Detect which cell encompasses the target text, then output its (x, y) center coordinate. 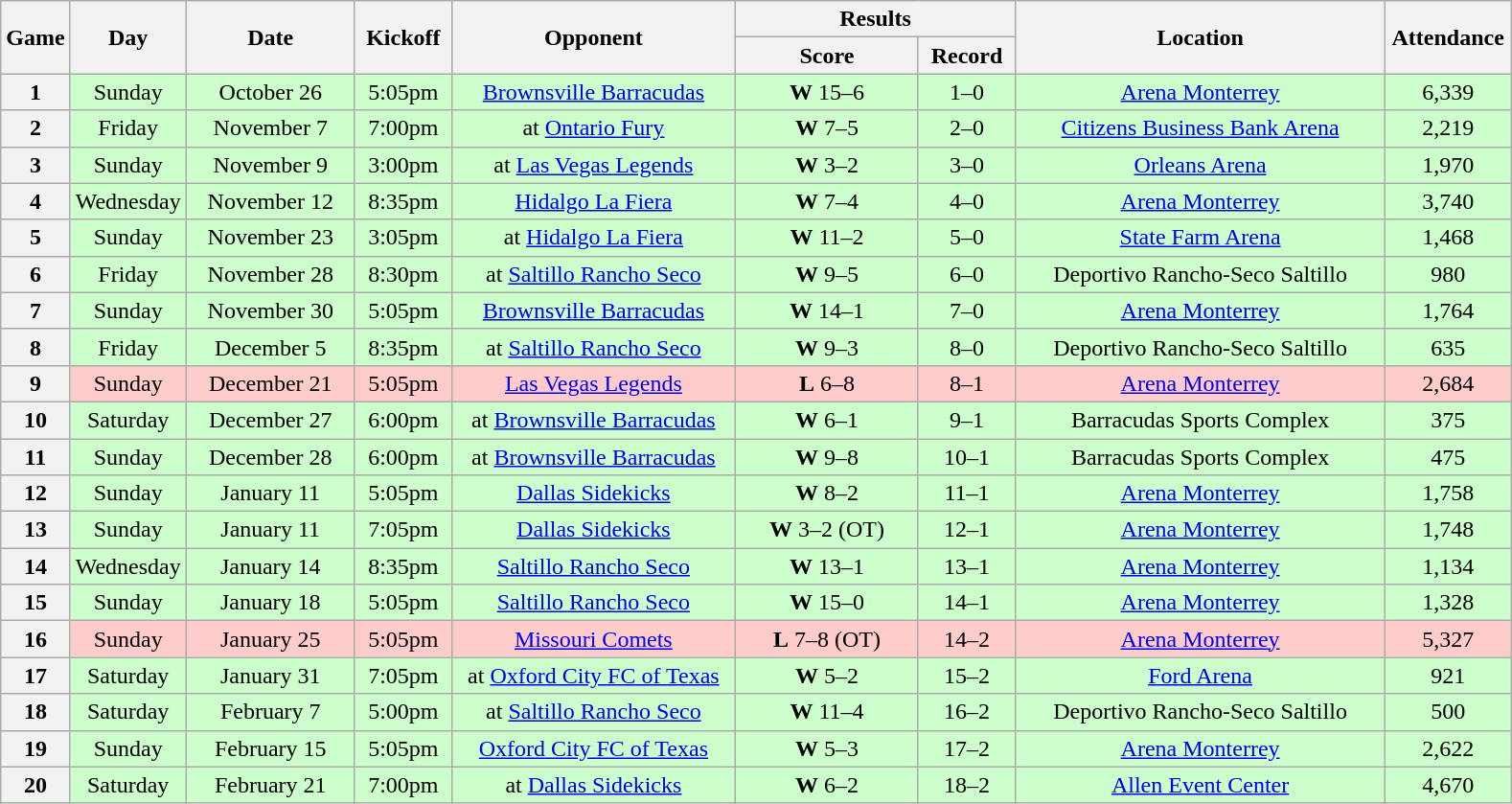
3:00pm (402, 165)
3,740 (1449, 201)
2 (35, 128)
W 7–5 (826, 128)
January 31 (270, 676)
6 (35, 274)
6–0 (966, 274)
14–1 (966, 603)
10 (35, 420)
8–1 (966, 383)
W 3–2 (OT) (826, 530)
17 (35, 676)
November 12 (270, 201)
Score (826, 56)
December 28 (270, 457)
16 (35, 639)
18–2 (966, 785)
Kickoff (402, 37)
at Hidalgo La Fiera (593, 238)
W 13–1 (826, 566)
W 8–2 (826, 494)
W 6–2 (826, 785)
5:00pm (402, 712)
3 (35, 165)
Missouri Comets (593, 639)
Results (875, 19)
2,684 (1449, 383)
at Oxford City FC of Texas (593, 676)
2–0 (966, 128)
W 11–4 (826, 712)
20 (35, 785)
5–0 (966, 238)
375 (1449, 420)
1–0 (966, 92)
November 30 (270, 310)
635 (1449, 347)
W 7–4 (826, 201)
980 (1449, 274)
1 (35, 92)
1,468 (1449, 238)
Game (35, 37)
4–0 (966, 201)
W 15–6 (826, 92)
November 9 (270, 165)
December 21 (270, 383)
at Ontario Fury (593, 128)
Allen Event Center (1201, 785)
at Dallas Sidekicks (593, 785)
February 7 (270, 712)
Oxford City FC of Texas (593, 748)
January 18 (270, 603)
December 27 (270, 420)
W 15–0 (826, 603)
14 (35, 566)
8–0 (966, 347)
5 (35, 238)
17–2 (966, 748)
2,219 (1449, 128)
W 9–5 (826, 274)
Hidalgo La Fiera (593, 201)
Attendance (1449, 37)
921 (1449, 676)
Las Vegas Legends (593, 383)
12 (35, 494)
5,327 (1449, 639)
8:30pm (402, 274)
Record (966, 56)
1,134 (1449, 566)
State Farm Arena (1201, 238)
4,670 (1449, 785)
L 6–8 (826, 383)
W 14–1 (826, 310)
L 7–8 (OT) (826, 639)
7 (35, 310)
February 21 (270, 785)
W 5–2 (826, 676)
December 5 (270, 347)
W 9–3 (826, 347)
6,339 (1449, 92)
W 5–3 (826, 748)
Orleans Arena (1201, 165)
January 25 (270, 639)
Day (128, 37)
Location (1201, 37)
W 11–2 (826, 238)
Citizens Business Bank Arena (1201, 128)
W 6–1 (826, 420)
19 (35, 748)
9 (35, 383)
at Las Vegas Legends (593, 165)
13 (35, 530)
W 3–2 (826, 165)
4 (35, 201)
10–1 (966, 457)
8 (35, 347)
11–1 (966, 494)
1,764 (1449, 310)
15–2 (966, 676)
3–0 (966, 165)
11 (35, 457)
18 (35, 712)
475 (1449, 457)
12–1 (966, 530)
November 7 (270, 128)
1,748 (1449, 530)
3:05pm (402, 238)
14–2 (966, 639)
November 23 (270, 238)
500 (1449, 712)
Ford Arena (1201, 676)
13–1 (966, 566)
Date (270, 37)
7–0 (966, 310)
9–1 (966, 420)
1,970 (1449, 165)
January 14 (270, 566)
2,622 (1449, 748)
November 28 (270, 274)
1,758 (1449, 494)
W 9–8 (826, 457)
February 15 (270, 748)
1,328 (1449, 603)
15 (35, 603)
October 26 (270, 92)
16–2 (966, 712)
Opponent (593, 37)
